Output the [X, Y] coordinate of the center of the cell containing the given text.  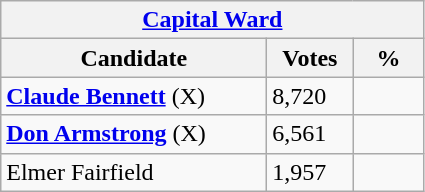
Elmer Fairfield [134, 172]
8,720 [310, 96]
Claude Bennett (X) [134, 96]
6,561 [310, 134]
Votes [310, 58]
Capital Ward [212, 20]
% [388, 58]
1,957 [310, 172]
Don Armstrong (X) [134, 134]
Candidate [134, 58]
